Pinpoint the cell where the given text exists, returning its (X, Y) midpoint coordinate. 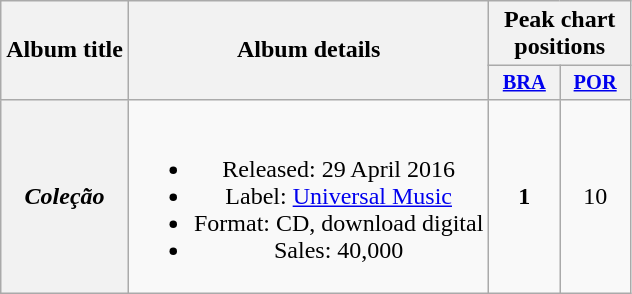
Released: 29 April 2016Label: Universal MusicFormat: CD, download digitalSales: 40,000 (308, 196)
Album details (308, 50)
POR (596, 83)
Album title (65, 50)
BRA (524, 83)
10 (596, 196)
Coleção (65, 196)
Peak chart positions (560, 34)
1 (524, 196)
